For the text-containing cell, return its midpoint in (x, y) coordinate format. 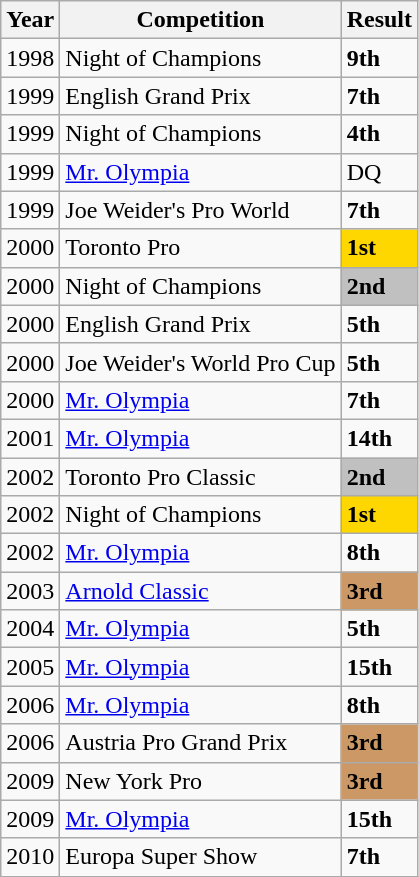
New York Pro (200, 781)
4th (379, 134)
2001 (30, 438)
Competition (200, 20)
14th (379, 438)
2010 (30, 857)
2003 (30, 591)
Joe Weider's World Pro Cup (200, 362)
Austria Pro Grand Prix (200, 743)
Arnold Classic (200, 591)
2004 (30, 629)
2005 (30, 667)
Europa Super Show (200, 857)
DQ (379, 172)
Toronto Pro Classic (200, 477)
1998 (30, 58)
Year (30, 20)
9th (379, 58)
Toronto Pro (200, 248)
Result (379, 20)
Joe Weider's Pro World (200, 210)
